Locate the cell with the specified text and output its (x, y) center coordinate. 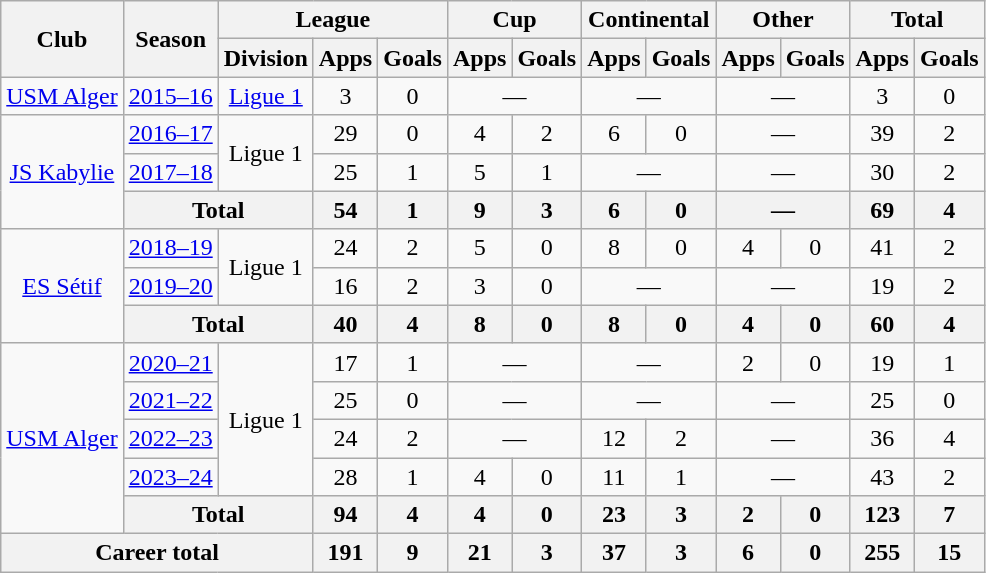
21 (479, 553)
29 (345, 134)
Career total (158, 553)
94 (345, 515)
Club (62, 39)
41 (882, 248)
69 (882, 210)
54 (345, 210)
36 (882, 438)
2016–17 (170, 134)
Other (783, 20)
2017–18 (170, 172)
30 (882, 172)
JS Kabylie (62, 172)
23 (614, 515)
ES Sétif (62, 286)
Season (170, 39)
2015–16 (170, 96)
123 (882, 515)
Cup (514, 20)
2021–22 (170, 400)
40 (345, 324)
League (332, 20)
11 (614, 477)
60 (882, 324)
2020–21 (170, 362)
12 (614, 438)
Continental (649, 20)
7 (949, 515)
39 (882, 134)
255 (882, 553)
191 (345, 553)
16 (345, 286)
Division (266, 58)
28 (345, 477)
17 (345, 362)
2019–20 (170, 286)
2018–19 (170, 248)
43 (882, 477)
2023–24 (170, 477)
37 (614, 553)
15 (949, 553)
2022–23 (170, 438)
